For the text-containing cell, return its midpoint in [x, y] coordinate format. 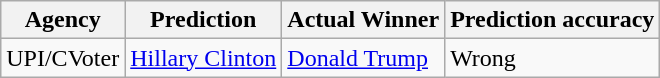
Agency [63, 20]
Actual Winner [364, 20]
Wrong [552, 58]
Hillary Clinton [204, 58]
UPI/CVoter [63, 58]
Donald Trump [364, 58]
Prediction [204, 20]
Prediction accuracy [552, 20]
